Capture the cell that displays the provided text and extract its (X, Y) central coordinate. 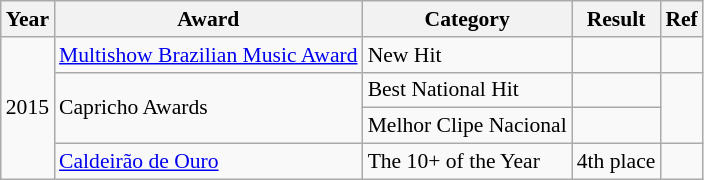
2015 (28, 108)
The 10+ of the Year (468, 162)
Result (616, 19)
Multishow Brazilian Music Award (208, 55)
Best National Hit (468, 90)
Ref (681, 19)
Caldeirão de Ouro (208, 162)
4th place (616, 162)
Melhor Clipe Nacional (468, 126)
Award (208, 19)
Category (468, 19)
Year (28, 19)
Capricho Awards (208, 108)
New Hit (468, 55)
